Find where the given text appears and provide that cell's center as [X, Y] coordinate. 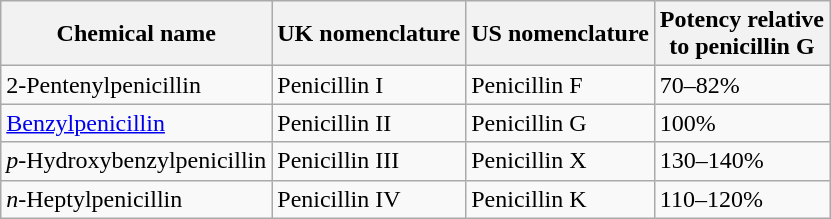
US nomenclature [560, 34]
Potency relative to penicillin G [742, 34]
Chemical name [136, 34]
Benzylpenicillin [136, 123]
Penicillin II [369, 123]
Penicillin IV [369, 199]
p-Hydroxybenzylpenicillin [136, 161]
Penicillin K [560, 199]
Penicillin G [560, 123]
130–140% [742, 161]
2-Pentenylpenicillin [136, 85]
Penicillin III [369, 161]
110–120% [742, 199]
100% [742, 123]
70–82% [742, 85]
Penicillin I [369, 85]
n-Heptylpenicillin [136, 199]
Penicillin X [560, 161]
Penicillin F [560, 85]
UK nomenclature [369, 34]
